Locate the cell with the specified text and output its (X, Y) center coordinate. 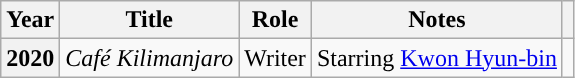
Starring Kwon Hyun-bin (436, 58)
Year (30, 20)
Writer (276, 58)
Café Kilimanjaro (150, 58)
Title (150, 20)
2020 (30, 58)
Role (276, 20)
Notes (436, 20)
